Output the (X, Y) coordinate of the center of the cell containing the given text.  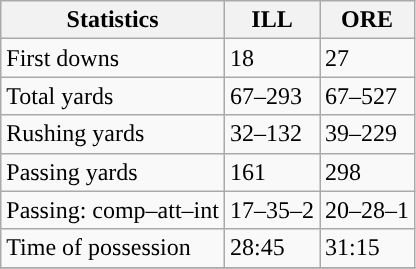
ORE (368, 20)
39–229 (368, 134)
32–132 (272, 134)
20–28–1 (368, 210)
Passing yards (113, 172)
Total yards (113, 96)
18 (272, 58)
17–35–2 (272, 210)
First downs (113, 58)
Time of possession (113, 248)
Statistics (113, 20)
161 (272, 172)
Passing: comp–att–int (113, 210)
67–527 (368, 96)
Rushing yards (113, 134)
298 (368, 172)
67–293 (272, 96)
27 (368, 58)
ILL (272, 20)
28:45 (272, 248)
31:15 (368, 248)
